Search for the cell housing the specified text and yield its (x, y) center coordinate. 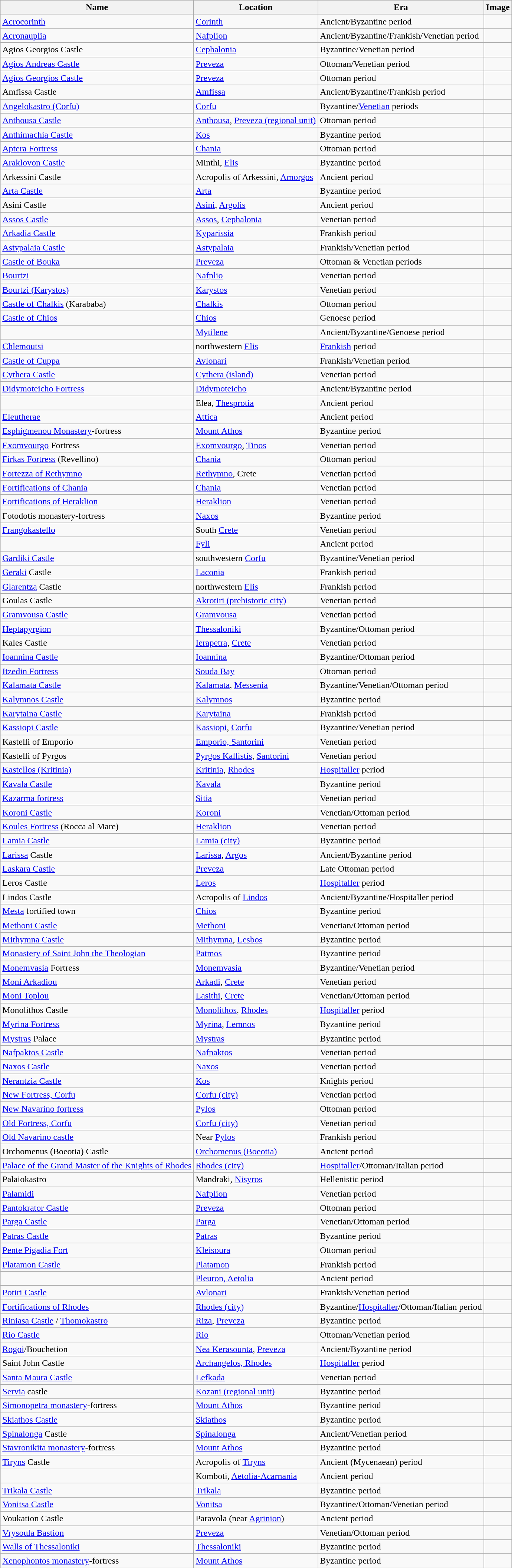
Nea Kerasounta, Preveza (256, 1349)
Methoni (256, 925)
Assos Castle (97, 219)
Amfissa (256, 92)
Kales Castle (97, 643)
Acrocorinth (97, 22)
Koroni Castle (97, 812)
Kyparissia (256, 233)
Araklovon Castle (97, 163)
Ierapetra, Crete (256, 643)
Nafpaktos (256, 1052)
Kozani (regional unit) (256, 1391)
Bourtzi (97, 276)
Pyrgos Kallistis, Santorini (256, 756)
Amfissa Castle (97, 92)
Old Navarino castle (97, 1137)
southwestern Corfu (256, 558)
Arta (256, 191)
Hellenistic period (401, 1180)
Kastellos (Kritinia) (97, 770)
Gramvousa (256, 614)
Patras Castle (97, 1236)
Gardiki Castle (97, 558)
Karystos (256, 290)
Byzantine/Hospitaller/Ottoman/Italian period (401, 1306)
Tiryns Castle (97, 1462)
Mystras Palace (97, 1038)
Stavronikita monastery-fortress (97, 1448)
Nerantzia Castle (97, 1081)
Didymoteicho (256, 388)
Rogoi/Bouchetion (97, 1349)
Platamon (256, 1264)
Komboti, Aetolia-Acarnania (256, 1476)
Kalamata, Messenia (256, 685)
Palace of the Grand Master of the Knights of Rhodes (97, 1165)
Angelokastro (Corfu) (97, 106)
Cephalonia (256, 50)
Nafpaktos Castle (97, 1052)
Monemvasia Fortress (97, 968)
Kleisoura (256, 1250)
Xenophontos monastery-fortress (97, 1561)
Name (97, 7)
Monemvasia (256, 968)
Spinalonga (256, 1434)
Larissa Castle (97, 854)
Goulas Castle (97, 600)
Rio Castle (97, 1335)
Kassiopi, Corfu (256, 728)
Ancient (Mycenaean) period (401, 1462)
Skiathos (256, 1420)
Pleuron, Aetolia (256, 1278)
Patras (256, 1236)
Cythera Castle (97, 374)
Monastery of Saint John the Theologian (97, 954)
Ottoman & Venetian periods (401, 262)
Geraki Castle (97, 572)
Corinth (256, 22)
Castle of Chalkis (Karababa) (97, 304)
Monolithos Castle (97, 1010)
Firkas Fortress (Revellino) (97, 459)
Walls of Thessaloniki (97, 1547)
Myrina Fortress (97, 1024)
Fortifications of Chania (97, 488)
Astypalaia (256, 247)
Mesta fortified town (97, 911)
Acropolis of Tiryns (256, 1462)
Rio (256, 1335)
Naxos Castle (97, 1066)
Ancient/Byzantine/Frankish period (401, 92)
Asini Castle (97, 205)
Fotodotis monastery-fortress (97, 516)
Lindos Castle (97, 897)
Near Pylos (256, 1137)
Byzantine/Venetian/Ottoman period (401, 685)
Trikala Castle (97, 1490)
Ioannina (256, 657)
Archangelos, Rhodes (256, 1363)
Monolithos, Rhodes (256, 1010)
Arkessini Castle (97, 177)
Pantokrator Castle (97, 1208)
Riniasa Castle / Thomokastro (97, 1321)
Ancient/Byzantine/Frankish/Venetian period (401, 36)
Ioannina Castle (97, 657)
Palaiokastro (97, 1180)
Kastelli of Emporio (97, 742)
Riza, Preveza (256, 1321)
Sitia (256, 798)
Lefkada (256, 1377)
Kalamata Castle (97, 685)
Exomvourgo, Tinos (256, 445)
Moni Arkadiou (97, 982)
Location (256, 7)
Astypalaia Castle (97, 247)
Kalymnos (256, 699)
Late Ottoman period (401, 869)
Laconia (256, 572)
Moni Toplou (97, 996)
Acronauplia (97, 36)
Didymoteicho Fortress (97, 388)
Fortifications of Heraklion (97, 502)
Karytaina Castle (97, 714)
Eleutherae (97, 417)
Assos, Cephalonia (256, 219)
Larissa, Argos (256, 854)
Mithymna, Lesbos (256, 939)
Souda Bay (256, 671)
Mithymna Castle (97, 939)
Kavala Castle (97, 784)
Spinalonga Castle (97, 1434)
Vonitsa Castle (97, 1504)
Castle of Bouka (97, 262)
Kazarma fortress (97, 798)
Servia castle (97, 1391)
Orchomenus (Boeotia) Castle (97, 1151)
Castle of Cuppa (97, 360)
Image (498, 7)
Lamia Castle (97, 840)
Chalkis (256, 304)
Rethymno, Crete (256, 473)
Emporio, Santorini (256, 742)
New Fortress, Corfu (97, 1095)
Ancient/Byzantine/Genoese period (401, 332)
Nafplio (256, 276)
Anthousa, Preveza (regional unit) (256, 120)
Mytilene (256, 332)
New Navarino fortress (97, 1109)
Esphigmenou Monastery-fortress (97, 431)
Gramvousa Castle (97, 614)
Aptera Fortress (97, 148)
Methoni Castle (97, 925)
Simonopetra monastery-fortress (97, 1405)
Trikala (256, 1490)
Ancient/Byzantine/Hospitaller period (401, 897)
Byzantine/Ottoman/Venetian period (401, 1504)
Byzantine/Venetian periods (401, 106)
Chlemoutsi (97, 346)
Cythera (island) (256, 374)
Arkadi, Crete (256, 982)
Skiathos Castle (97, 1420)
Arta Castle (97, 191)
Santa Maura Castle (97, 1377)
Exomvourgo Fortress (97, 445)
Heptapyrgion (97, 629)
Kritinia, Rhodes (256, 770)
Leros Castle (97, 883)
Pylos (256, 1109)
Vonitsa (256, 1504)
Ancient/Venetian period (401, 1434)
Itzedin Fortress (97, 671)
Acropolis of Arkessini, Amorgos (256, 177)
Pente Pigadia Fort (97, 1250)
Genoese period (401, 318)
Knights period (401, 1081)
Parga Castle (97, 1222)
Elea, Thesprotia (256, 403)
Parga (256, 1222)
Fyli (256, 544)
Fortifications of Rhodes (97, 1306)
South Crete (256, 530)
Saint John Castle (97, 1363)
Mystras (256, 1038)
Anthimachia Castle (97, 134)
Karytaina (256, 714)
Glarentza Castle (97, 586)
Kavala (256, 784)
Platamon Castle (97, 1264)
Paravola (near Agrinion) (256, 1518)
Kalymnos Castle (97, 699)
Minthi, Elis (256, 163)
Acropolis of Lindos (256, 897)
Mandraki, Nisyros (256, 1180)
Asini, Argolis (256, 205)
Vrysoula Bastion (97, 1533)
Old Fortress, Corfu (97, 1123)
Koules Fortress (Rocca al Mare) (97, 826)
Arkadia Castle (97, 233)
Lamia (city) (256, 840)
Kastelli of Pyrgos (97, 756)
Laskara Castle (97, 869)
Potiri Castle (97, 1292)
Koroni (256, 812)
Lasithi, Crete (256, 996)
Bourtzi (Karystos) (97, 290)
Attica (256, 417)
Patmos (256, 954)
Frangokastello (97, 530)
Leros (256, 883)
Kassiopi Castle (97, 728)
Orchomenus (Boeotia) (256, 1151)
Castle of Chios (97, 318)
Palamidi (97, 1194)
Akrotiri (prehistoric city) (256, 600)
Voukation Castle (97, 1518)
Anthousa Castle (97, 120)
Hospitaller/Ottoman/Italian period (401, 1165)
Fortezza of Rethymno (97, 473)
Corfu (256, 106)
Myrina, Lemnos (256, 1024)
Era (401, 7)
Agios Andreas Castle (97, 64)
